Extract the (X, Y) coordinate from the center of the cell holding the provided text.  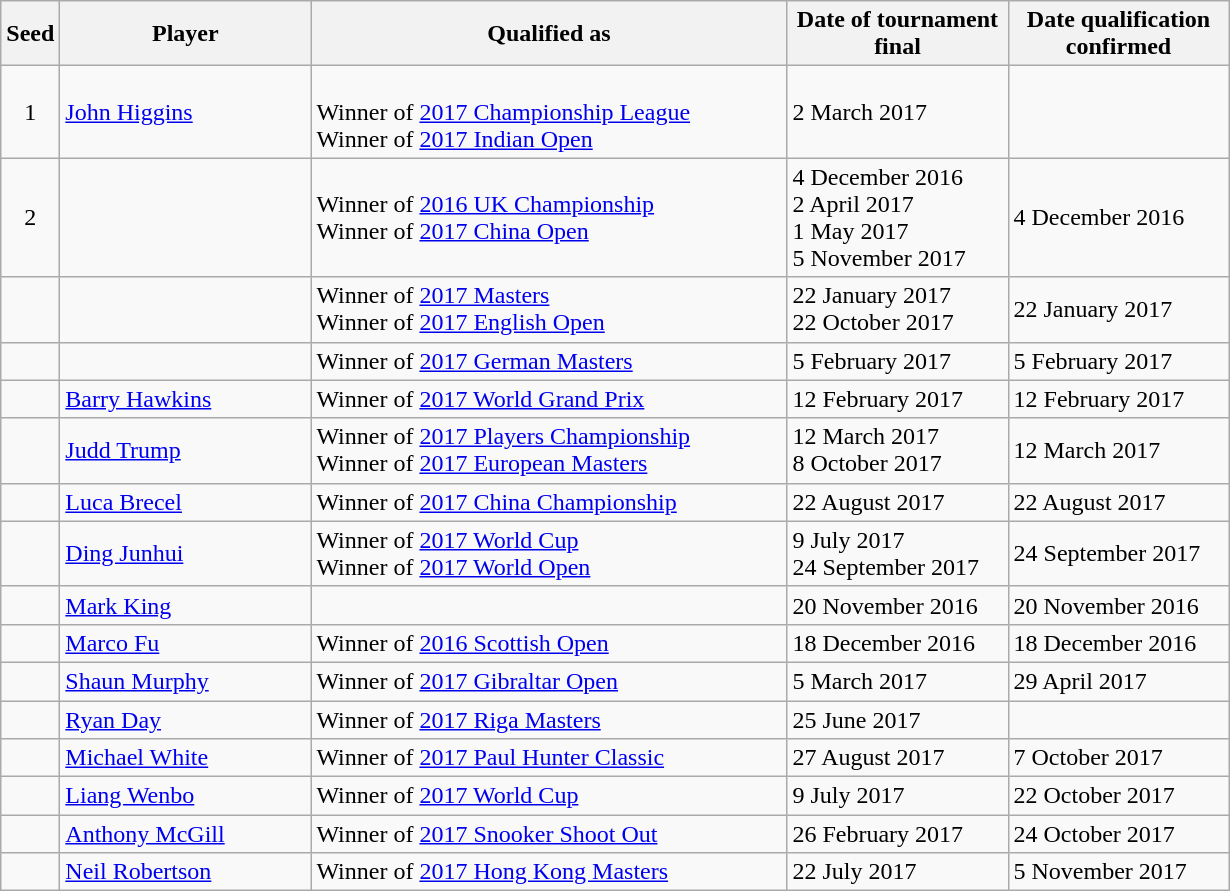
24 September 2017 (1118, 554)
Winner of 2017 Gibraltar Open (549, 681)
Seed (30, 34)
Winner of 2016 UK ChampionshipWinner of 2017 China Open (549, 218)
Winner of 2017 World CupWinner of 2017 World Open (549, 554)
22 January 201722 October 2017 (898, 310)
12 March 20178 October 2017 (898, 450)
5 March 2017 (898, 681)
4 December 2016 (1118, 218)
Winner of 2017 MastersWinner of 2017 English Open (549, 310)
Ding Junhui (186, 554)
24 October 2017 (1118, 834)
Barry Hawkins (186, 399)
Date qualification confirmed (1118, 34)
Luca Brecel (186, 502)
Neil Robertson (186, 872)
1 (30, 112)
Winner of 2016 Scottish Open (549, 643)
Winner of 2017 Hong Kong Masters (549, 872)
7 October 2017 (1118, 758)
Judd Trump (186, 450)
Winner of 2017 Paul Hunter Classic (549, 758)
25 June 2017 (898, 719)
Date of tournament final (898, 34)
Winner of 2017 German Masters (549, 361)
Winner of 2017 China Championship (549, 502)
Mark King (186, 605)
27 August 2017 (898, 758)
Marco Fu (186, 643)
12 March 2017 (1118, 450)
22 July 2017 (898, 872)
Winner of 2017 Snooker Shoot Out (549, 834)
4 December 20162 April 20171 May 20175 November 2017 (898, 218)
Winner of 2017 Riga Masters (549, 719)
9 July 201724 September 2017 (898, 554)
John Higgins (186, 112)
29 April 2017 (1118, 681)
2 March 2017 (898, 112)
Winner of 2017 Championship LeagueWinner of 2017 Indian Open (549, 112)
Ryan Day (186, 719)
Winner of 2017 Players ChampionshipWinner of 2017 European Masters (549, 450)
Winner of 2017 World Cup (549, 796)
Winner of 2017 World Grand Prix (549, 399)
Qualified as (549, 34)
22 January 2017 (1118, 310)
9 July 2017 (898, 796)
26 February 2017 (898, 834)
Anthony McGill (186, 834)
22 October 2017 (1118, 796)
2 (30, 218)
Liang Wenbo (186, 796)
5 November 2017 (1118, 872)
Shaun Murphy (186, 681)
Michael White (186, 758)
Player (186, 34)
